Pinpoint the cell where the given text exists, returning its [X, Y] midpoint coordinate. 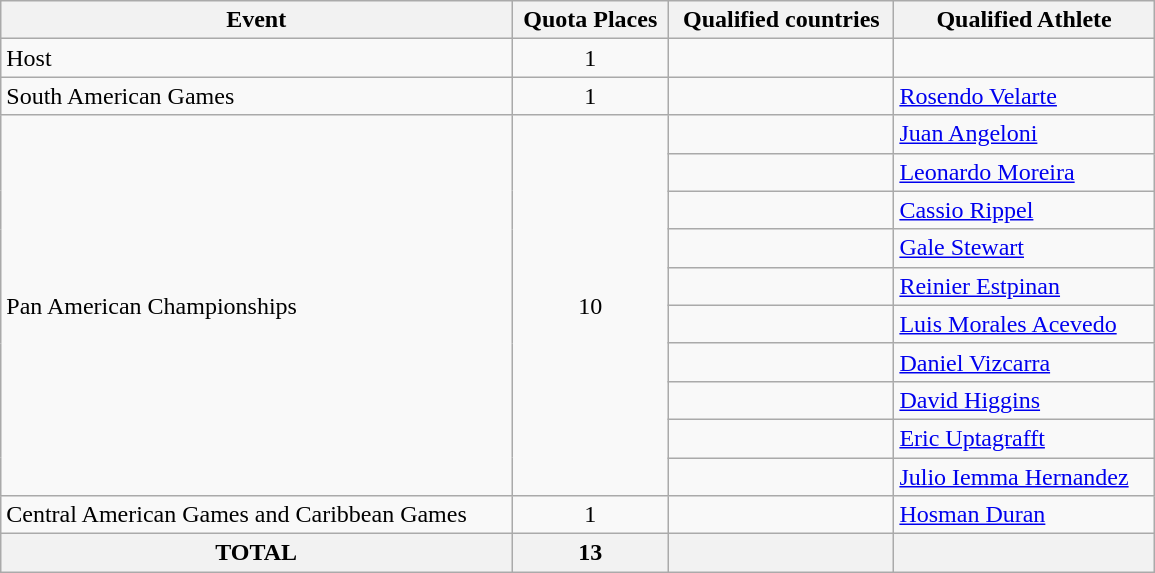
Reinier Estpinan [1024, 286]
TOTAL [256, 553]
10 [590, 306]
Rosendo Velarte [1024, 96]
Event [256, 20]
Pan American Championships [256, 306]
David Higgins [1024, 400]
South American Games [256, 96]
Hosman Duran [1024, 515]
Luis Morales Acevedo [1024, 324]
Qualified countries [782, 20]
Eric Uptagrafft [1024, 438]
Quota Places [590, 20]
Juan Angeloni [1024, 134]
Leonardo Moreira [1024, 172]
Central American Games and Caribbean Games [256, 515]
Host [256, 58]
Julio Iemma Hernandez [1024, 477]
Cassio Rippel [1024, 210]
Qualified Athlete [1024, 20]
Daniel Vizcarra [1024, 362]
13 [590, 553]
Gale Stewart [1024, 248]
